Find where the given text appears and provide that cell's center as (x, y) coordinate. 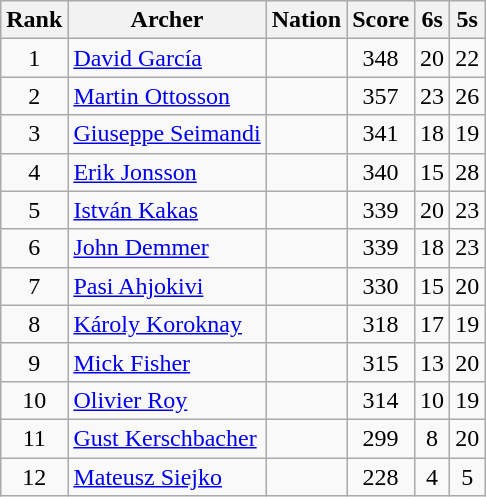
Károly Koroknay (167, 324)
5s (468, 20)
Olivier Roy (167, 400)
István Kakas (167, 210)
Archer (167, 20)
6s (432, 20)
318 (381, 324)
2 (34, 96)
315 (381, 362)
Mateusz Siejko (167, 477)
Martin Ottosson (167, 96)
314 (381, 400)
Giuseppe Seimandi (167, 134)
22 (468, 58)
340 (381, 172)
357 (381, 96)
Gust Kerschbacher (167, 438)
David García (167, 58)
228 (381, 477)
Rank (34, 20)
12 (34, 477)
1 (34, 58)
26 (468, 96)
Mick Fisher (167, 362)
28 (468, 172)
348 (381, 58)
7 (34, 286)
330 (381, 286)
Nation (306, 20)
6 (34, 248)
Erik Jonsson (167, 172)
341 (381, 134)
11 (34, 438)
9 (34, 362)
299 (381, 438)
17 (432, 324)
13 (432, 362)
John Demmer (167, 248)
Score (381, 20)
3 (34, 134)
Pasi Ahjokivi (167, 286)
